From the cell containing the given text, extract its center point as [X, Y] coordinate. 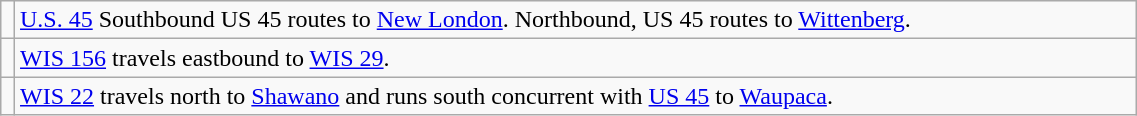
WIS 22 travels north to Shawano and runs south concurrent with US 45 to Waupaca. [576, 96]
U.S. 45 Southbound US 45 routes to New London. Northbound, US 45 routes to Wittenberg. [576, 20]
WIS 156 travels eastbound to WIS 29. [576, 58]
